Find where the given text appears and provide that cell's center as (X, Y) coordinate. 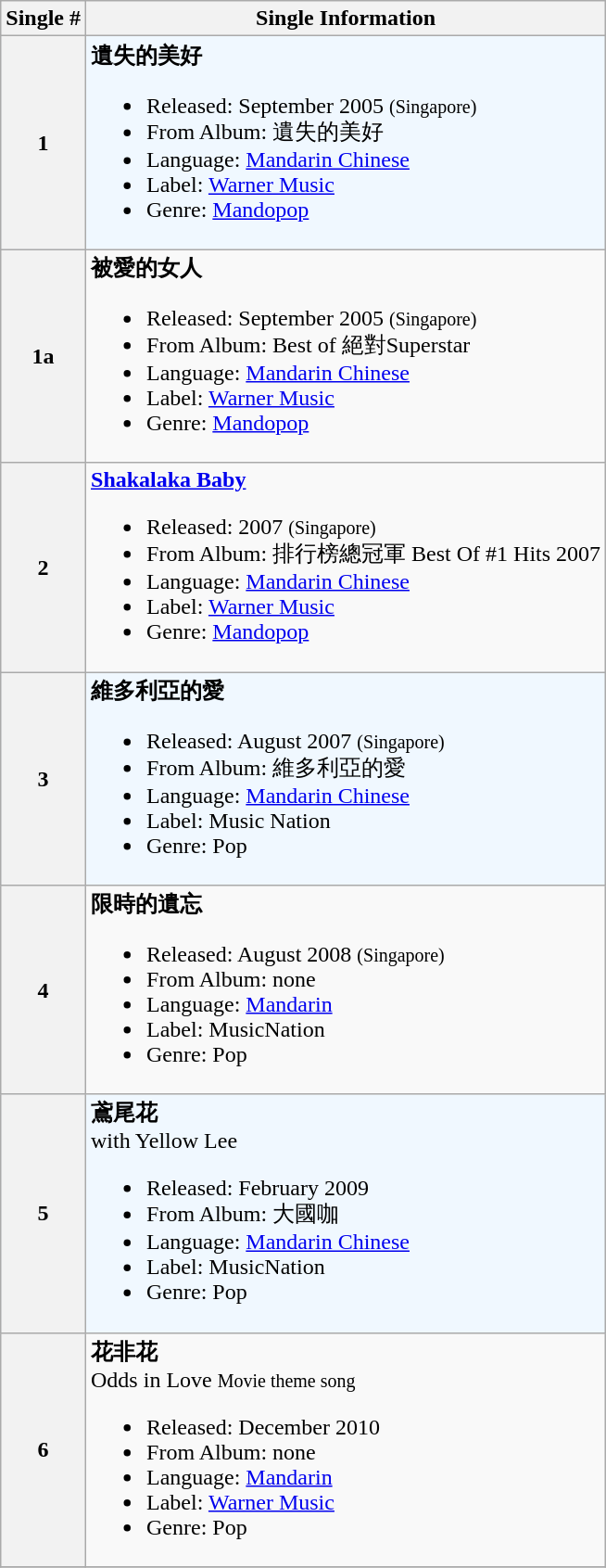
限時的遺忘Released: August 2008 (Singapore)From Album: noneLanguage: MandarinLabel: MusicNationGenre: Pop (347, 990)
Single Information (347, 19)
1a (44, 356)
6 (44, 1450)
5 (44, 1213)
4 (44, 990)
2 (44, 567)
1 (44, 143)
被愛的女人Released: September 2005 (Singapore)From Album: Best of 絕對SuperstarLanguage: Mandarin ChineseLabel: Warner MusicGenre: Mandopop (347, 356)
維多利亞的愛Released: August 2007 (Singapore)From Album: 維多利亞的愛Language: Mandarin ChineseLabel: Music NationGenre: Pop (347, 778)
Single # (44, 19)
遺失的美好Released: September 2005 (Singapore)From Album: 遺失的美好Language: Mandarin ChineseLabel: Warner MusicGenre: Mandopop (347, 143)
鳶尾花 with Yellow LeeReleased: February 2009From Album: 大國咖Language: Mandarin ChineseLabel: MusicNationGenre: Pop (347, 1213)
3 (44, 778)
花非花 Odds in Love Movie theme songReleased: December 2010From Album: noneLanguage: MandarinLabel: Warner MusicGenre: Pop (347, 1450)
Shakalaka BabyReleased: 2007 (Singapore)From Album: 排行榜總冠軍 Best Of #1 Hits 2007Language: Mandarin ChineseLabel: Warner MusicGenre: Mandopop (347, 567)
